Search for the cell housing the specified text and yield its [X, Y] center coordinate. 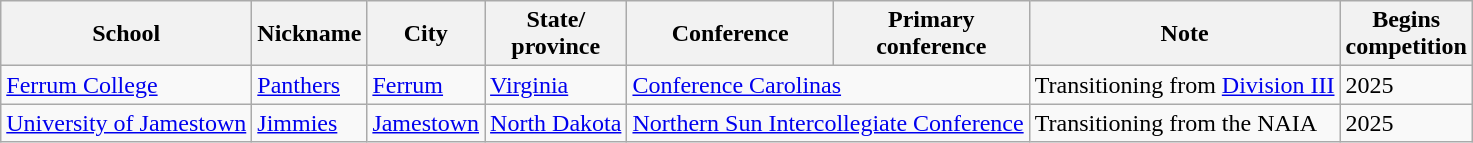
Transitioning from Division III [1184, 85]
Northern Sun Intercollegiate Conference [828, 123]
Note [1184, 34]
Panthers [310, 85]
Conference [730, 34]
Beginscompetition [1406, 34]
State/province [556, 34]
Ferrum College [126, 85]
School [126, 34]
Conference Carolinas [828, 85]
Transitioning from the NAIA [1184, 123]
Virginia [556, 85]
Primaryconference [931, 34]
Nickname [310, 34]
City [426, 34]
University of Jamestown [126, 123]
North Dakota [556, 123]
Ferrum [426, 85]
Jamestown [426, 123]
Jimmies [310, 123]
